Detect which cell encompasses the target text, then output its [x, y] center coordinate. 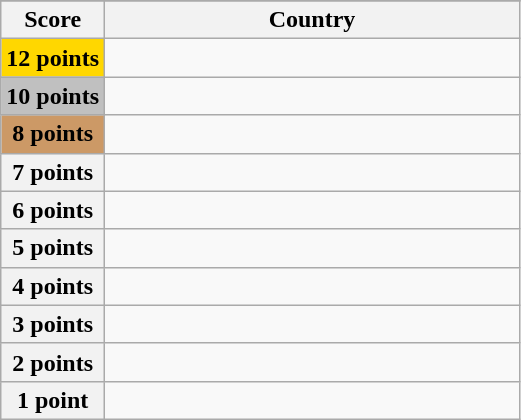
4 points [53, 286]
7 points [53, 172]
Country [312, 20]
8 points [53, 134]
3 points [53, 324]
1 point [53, 400]
6 points [53, 210]
5 points [53, 248]
Score [53, 20]
10 points [53, 96]
2 points [53, 362]
12 points [53, 58]
